Output the (X, Y) coordinate of the center of the cell containing the given text.  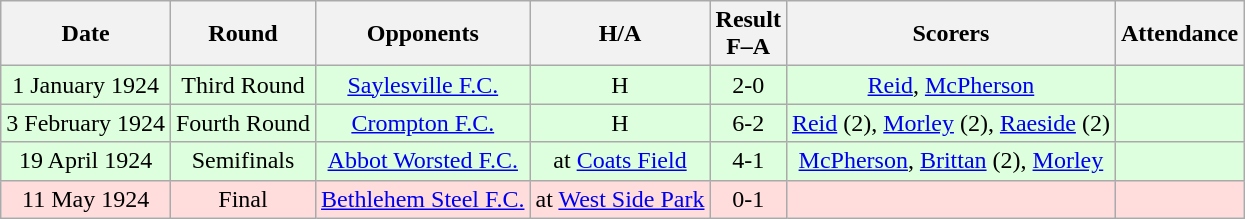
Opponents (423, 34)
McPherson, Brittan (2), Morley (950, 161)
3 February 1924 (86, 123)
Reid, McPherson (950, 85)
Reid (2), Morley (2), Raeside (2) (950, 123)
11 May 1924 (86, 199)
4-1 (748, 161)
1 January 1924 (86, 85)
2-0 (748, 85)
0-1 (748, 199)
Date (86, 34)
Fourth Round (242, 123)
at West Side Park (620, 199)
Bethlehem Steel F.C. (423, 199)
Final (242, 199)
Round (242, 34)
Third Round (242, 85)
Semifinals (242, 161)
6-2 (748, 123)
H/A (620, 34)
Abbot Worsted F.C. (423, 161)
Attendance (1179, 34)
19 April 1924 (86, 161)
Saylesville F.C. (423, 85)
Crompton F.C. (423, 123)
Scorers (950, 34)
at Coats Field (620, 161)
ResultF–A (748, 34)
